Search for the cell housing the specified text and yield its (X, Y) center coordinate. 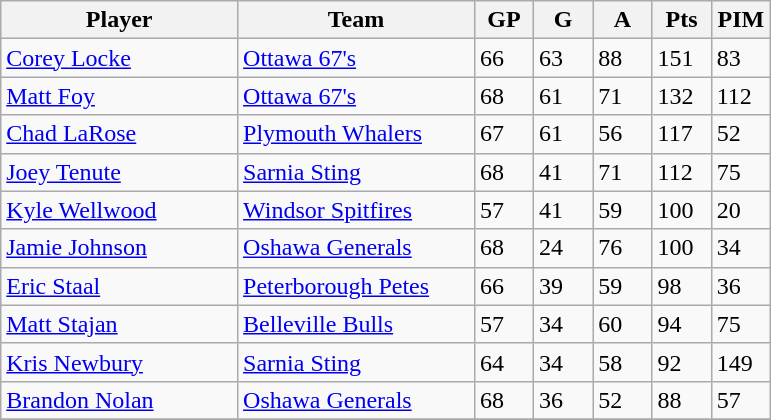
Joey Tenute (120, 172)
Kris Newbury (120, 362)
20 (740, 210)
83 (740, 58)
60 (622, 324)
Brandon Nolan (120, 400)
Team (356, 20)
A (622, 20)
94 (682, 324)
67 (504, 134)
Windsor Spitfires (356, 210)
56 (622, 134)
G (564, 20)
Corey Locke (120, 58)
Player (120, 20)
151 (682, 58)
58 (622, 362)
Plymouth Whalers (356, 134)
92 (682, 362)
Eric Staal (120, 286)
Matt Stajan (120, 324)
GP (504, 20)
117 (682, 134)
Jamie Johnson (120, 248)
132 (682, 96)
Belleville Bulls (356, 324)
39 (564, 286)
Peterborough Petes (356, 286)
24 (564, 248)
63 (564, 58)
64 (504, 362)
98 (682, 286)
PIM (740, 20)
Pts (682, 20)
76 (622, 248)
149 (740, 362)
Kyle Wellwood (120, 210)
Chad LaRose (120, 134)
Matt Foy (120, 96)
